Pinpoint the cell where the given text exists, returning its [X, Y] midpoint coordinate. 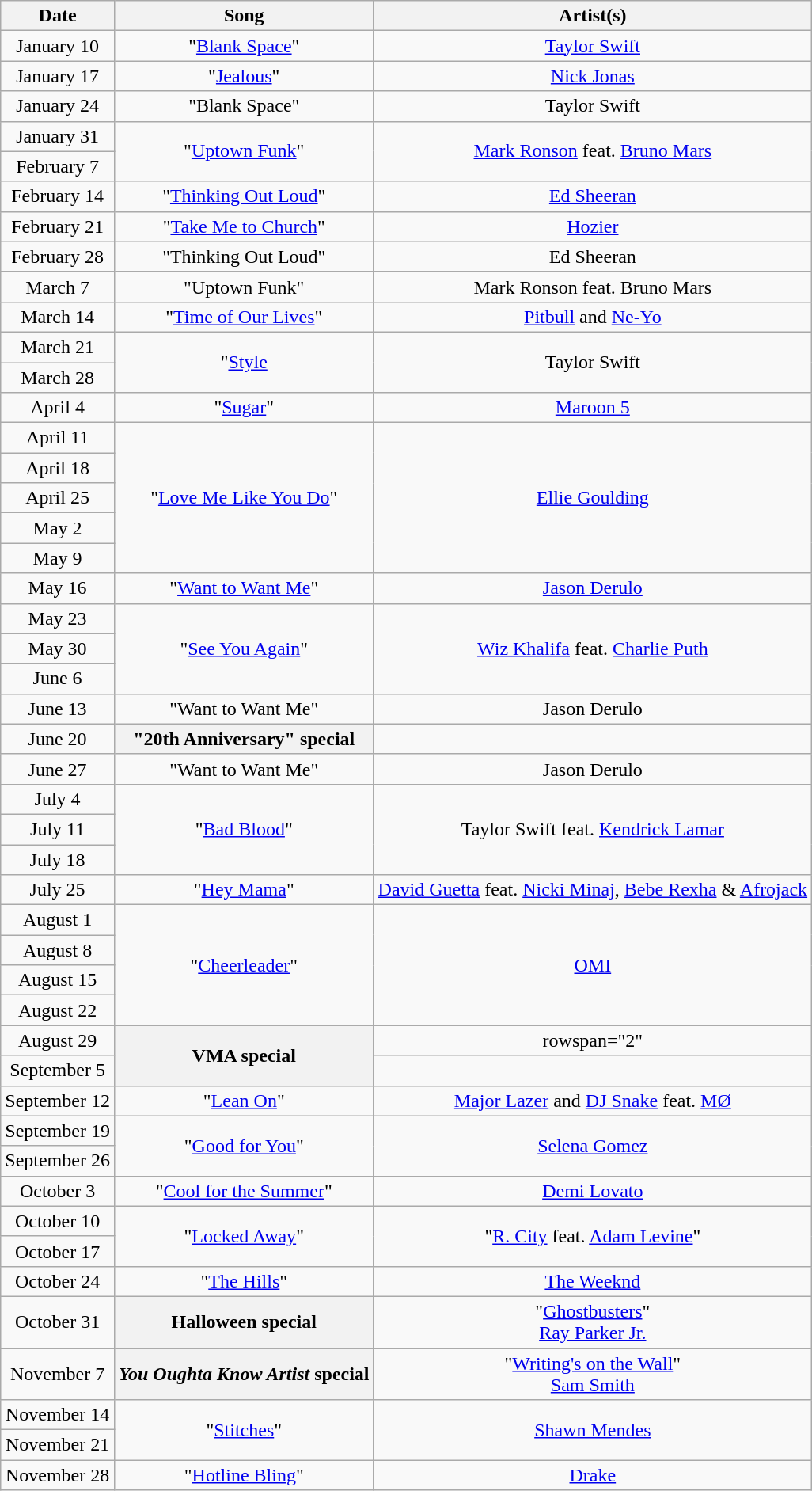
August 8 [58, 950]
October 24 [58, 1281]
September 12 [58, 1101]
August 29 [58, 1040]
"Style [244, 362]
The Weeknd [593, 1281]
January 17 [58, 76]
Drake [593, 1475]
January 31 [58, 136]
January 10 [58, 46]
"Cheerleader" [244, 965]
March 28 [58, 378]
November 14 [58, 1415]
July 4 [58, 799]
"Ghostbusters"Ray Parker Jr. [593, 1322]
Ellie Goulding [593, 498]
June 27 [58, 769]
May 16 [58, 588]
"See You Again" [244, 649]
July 25 [58, 890]
David Guetta feat. Nicki Minaj, Bebe Rexha & Afrojack [593, 890]
October 17 [58, 1251]
Taylor Swift feat. Kendrick Lamar [593, 829]
September 19 [58, 1131]
Selena Gomez [593, 1146]
"Hey Mama" [244, 890]
June 13 [58, 709]
February 14 [58, 196]
Wiz Khalifa feat. Charlie Puth [593, 649]
"R. City feat. Adam Levine" [593, 1236]
September 26 [58, 1161]
October 31 [58, 1322]
January 24 [58, 106]
"Jealous" [244, 76]
"Time of Our Lives" [244, 317]
August 15 [58, 980]
rowspan="2" [593, 1040]
March 14 [58, 317]
Major Lazer and DJ Snake feat. MØ [593, 1101]
"Sugar" [244, 408]
November 21 [58, 1445]
May 2 [58, 528]
OMI [593, 965]
Hozier [593, 226]
Demi Lovato [593, 1191]
April 11 [58, 438]
Shawn Mendes [593, 1430]
August 1 [58, 920]
April 4 [58, 408]
Maroon 5 [593, 408]
Halloween special [244, 1322]
"Lean On" [244, 1101]
Nick Jonas [593, 76]
April 18 [58, 468]
May 9 [58, 558]
August 22 [58, 1010]
"Cool for the Summer" [244, 1191]
"20th Anniversary" special [244, 739]
"Love Me Like You Do" [244, 498]
September 5 [58, 1071]
February 28 [58, 257]
November 28 [58, 1475]
You Oughta Know Artist special [244, 1373]
February 7 [58, 166]
February 21 [58, 226]
October 3 [58, 1191]
June 20 [58, 739]
July 18 [58, 859]
Date [58, 16]
"Hotline Bling" [244, 1475]
"Locked Away" [244, 1236]
"Stitches" [244, 1430]
"Good for You" [244, 1146]
October 10 [58, 1221]
"The Hills" [244, 1281]
"Take Me to Church" [244, 226]
Song [244, 16]
May 23 [58, 618]
May 30 [58, 649]
"Writing's on the Wall"Sam Smith [593, 1373]
Artist(s) [593, 16]
March 21 [58, 347]
April 25 [58, 498]
June 6 [58, 679]
March 7 [58, 287]
November 7 [58, 1373]
Pitbull and Ne-Yo [593, 317]
July 11 [58, 829]
VMA special [244, 1055]
"Bad Blood" [244, 829]
